Scan for the cell matching the given text and deliver its (x, y) coordinate at center. 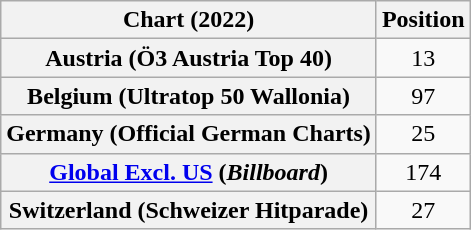
Chart (2022) (189, 20)
Belgium (Ultratop 50 Wallonia) (189, 96)
174 (423, 172)
97 (423, 96)
25 (423, 134)
13 (423, 58)
27 (423, 210)
Germany (Official German Charts) (189, 134)
Austria (Ö3 Austria Top 40) (189, 58)
Position (423, 20)
Global Excl. US (Billboard) (189, 172)
Switzerland (Schweizer Hitparade) (189, 210)
